For the text-containing cell, return its midpoint in (X, Y) coordinate format. 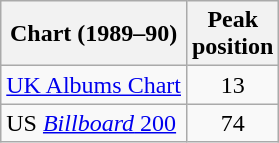
13 (232, 85)
Peakposition (232, 34)
Chart (1989–90) (94, 34)
UK Albums Chart (94, 85)
74 (232, 123)
US Billboard 200 (94, 123)
